Determine the [X, Y] coordinate at the center of the cell enclosing the given text.  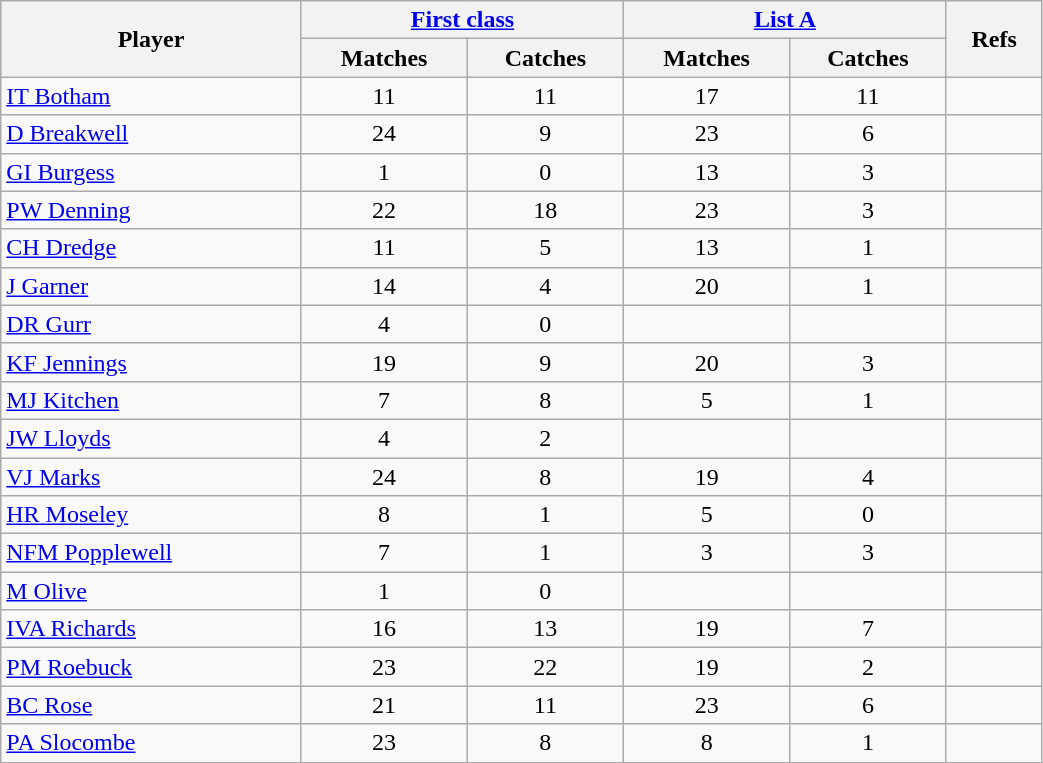
18 [546, 210]
KF Jennings [151, 362]
PM Roebuck [151, 667]
14 [384, 286]
M Olive [151, 591]
GI Burgess [151, 172]
HR Moseley [151, 515]
16 [384, 629]
PA Slocombe [151, 743]
DR Gurr [151, 324]
IT Botham [151, 96]
21 [384, 705]
NFM Popplewell [151, 553]
17 [707, 96]
IVA Richards [151, 629]
List A [786, 20]
BC Rose [151, 705]
First class [462, 20]
Player [151, 39]
CH Dredge [151, 248]
J Garner [151, 286]
D Breakwell [151, 134]
JW Lloyds [151, 438]
VJ Marks [151, 477]
PW Denning [151, 210]
MJ Kitchen [151, 400]
Refs [994, 39]
